Return the [X, Y] coordinate for the center point of the cell that contains the specified text.  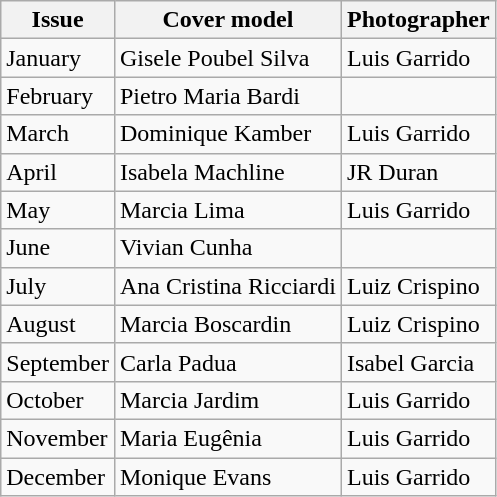
Pietro Maria Bardi [228, 96]
January [58, 58]
Marcia Jardim [228, 400]
Marcia Lima [228, 210]
Marcia Boscardin [228, 324]
November [58, 438]
May [58, 210]
Ana Cristina Ricciardi [228, 286]
JR Duran [418, 172]
June [58, 248]
October [58, 400]
Photographer [418, 20]
February [58, 96]
Vivian Cunha [228, 248]
Isabel Garcia [418, 362]
July [58, 286]
Dominique Kamber [228, 134]
December [58, 477]
August [58, 324]
Monique Evans [228, 477]
September [58, 362]
Carla Padua [228, 362]
Maria Eugênia [228, 438]
March [58, 134]
Isabela Machline [228, 172]
Cover model [228, 20]
Gisele Poubel Silva [228, 58]
April [58, 172]
Issue [58, 20]
